Capture the cell that displays the provided text and extract its (x, y) central coordinate. 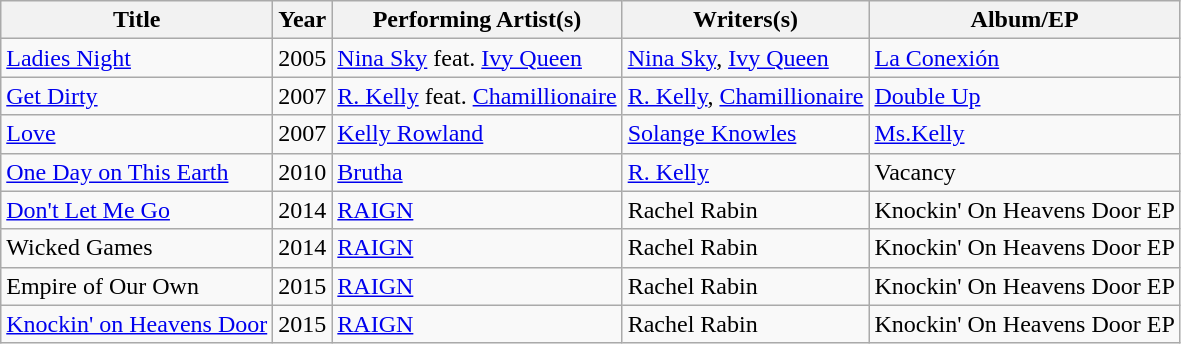
R. Kelly feat. Chamillionaire (477, 96)
Solange Knowles (746, 134)
Title (137, 20)
Performing Artist(s) (477, 20)
Writers(s) (746, 20)
2005 (302, 58)
Vacancy (1024, 172)
Double Up (1024, 96)
Year (302, 20)
Wicked Games (137, 248)
Ms.Kelly (1024, 134)
La Conexión (1024, 58)
Kelly Rowland (477, 134)
Album/EP (1024, 20)
Get Dirty (137, 96)
2010 (302, 172)
Knockin' on Heavens Door (137, 324)
Love (137, 134)
Nina Sky, Ivy Queen (746, 58)
Nina Sky feat. Ivy Queen (477, 58)
R. Kelly, Chamillionaire (746, 96)
Brutha (477, 172)
R. Kelly (746, 172)
One Day on This Earth (137, 172)
Don't Let Me Go (137, 210)
Ladies Night (137, 58)
Empire of Our Own (137, 286)
